For the text-containing cell, return its midpoint in (x, y) coordinate format. 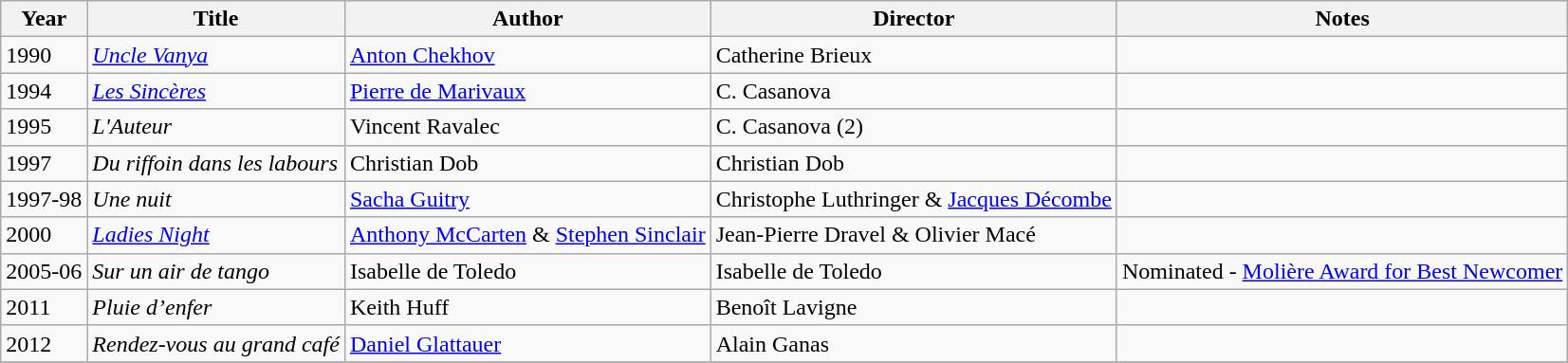
Anton Chekhov (527, 55)
Benoît Lavigne (913, 307)
Christophe Luthringer & Jacques Décombe (913, 199)
Keith Huff (527, 307)
Year (44, 19)
C. Casanova (913, 91)
L'Auteur (216, 127)
Jean-Pierre Dravel & Olivier Macé (913, 235)
2000 (44, 235)
1995 (44, 127)
Notes (1341, 19)
Les Sincères (216, 91)
1997-98 (44, 199)
1990 (44, 55)
Author (527, 19)
Vincent Ravalec (527, 127)
2012 (44, 343)
Director (913, 19)
Title (216, 19)
Pierre de Marivaux (527, 91)
Sur un air de tango (216, 271)
Nominated - Molière Award for Best Newcomer (1341, 271)
Rendez-vous au grand café (216, 343)
Uncle Vanya (216, 55)
2005-06 (44, 271)
Daniel Glattauer (527, 343)
Alain Ganas (913, 343)
Catherine Brieux (913, 55)
1997 (44, 163)
Pluie d’enfer (216, 307)
Du riffoin dans les labours (216, 163)
Une nuit (216, 199)
Sacha Guitry (527, 199)
2011 (44, 307)
Ladies Night (216, 235)
C. Casanova (2) (913, 127)
1994 (44, 91)
Anthony McCarten & Stephen Sinclair (527, 235)
